Provide the [X, Y] coordinate of the cell's center where the given text is located.  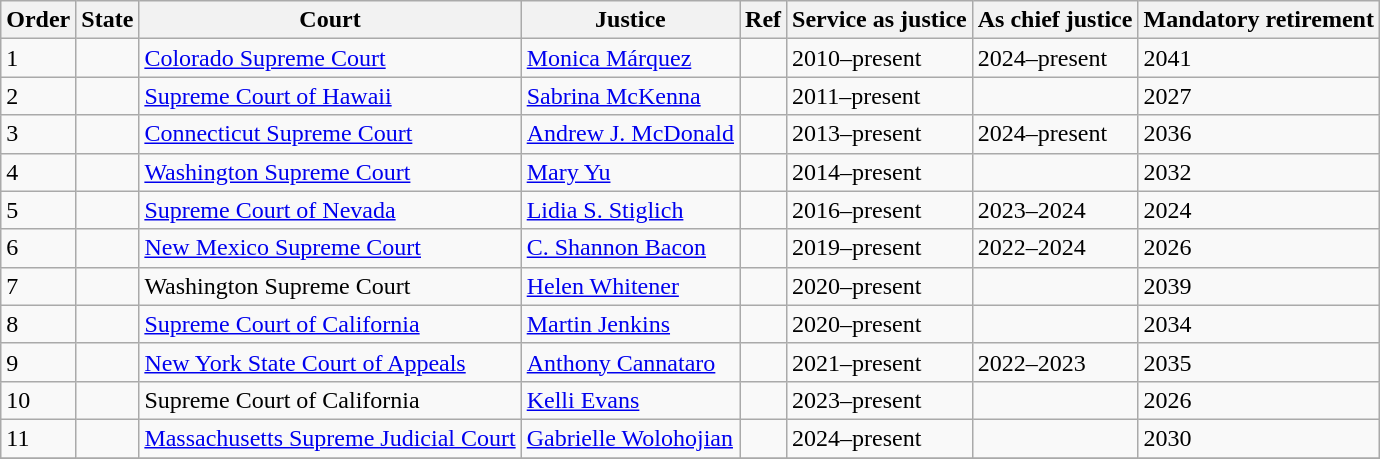
6 [38, 248]
2024 [1258, 210]
Mary Yu [630, 172]
Sabrina McKenna [630, 96]
5 [38, 210]
Justice [630, 20]
2021–present [880, 362]
Supreme Court of Hawaii [330, 96]
1 [38, 58]
Martin Jenkins [630, 324]
Gabrielle Wolohojian [630, 438]
2041 [1258, 58]
3 [38, 134]
8 [38, 324]
Lidia S. Stiglich [630, 210]
Court [330, 20]
Supreme Court of Nevada [330, 210]
2 [38, 96]
Service as justice [880, 20]
Andrew J. McDonald [630, 134]
Massachusetts Supreme Judicial Court [330, 438]
2023–2024 [1055, 210]
Helen Whitener [630, 286]
2010–present [880, 58]
2039 [1258, 286]
2035 [1258, 362]
2027 [1258, 96]
Mandatory retirement [1258, 20]
2011–present [880, 96]
Monica Márquez [630, 58]
2032 [1258, 172]
2034 [1258, 324]
Kelli Evans [630, 400]
Ref [764, 20]
2022–2023 [1055, 362]
2013–present [880, 134]
Order [38, 20]
New Mexico Supreme Court [330, 248]
2030 [1258, 438]
2023–present [880, 400]
2022–2024 [1055, 248]
Colorado Supreme Court [330, 58]
State [108, 20]
2014–present [880, 172]
11 [38, 438]
Connecticut Supreme Court [330, 134]
Anthony Cannataro [630, 362]
7 [38, 286]
New York State Court of Appeals [330, 362]
9 [38, 362]
2036 [1258, 134]
As chief justice [1055, 20]
10 [38, 400]
2016–present [880, 210]
4 [38, 172]
2019–present [880, 248]
C. Shannon Bacon [630, 248]
